Return the [X, Y] coordinate for the center point of the cell that contains the specified text.  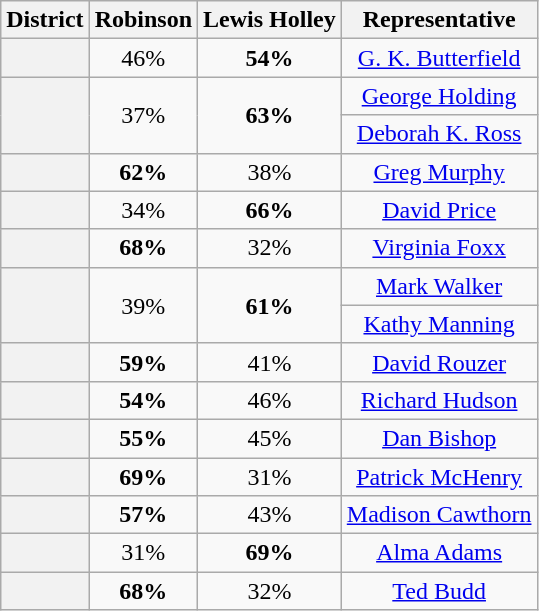
David Rouzer [439, 362]
34% [143, 210]
Dan Bishop [439, 438]
David Price [439, 210]
Kathy Manning [439, 324]
45% [270, 438]
66% [270, 210]
Virginia Foxx [439, 248]
37% [143, 115]
62% [143, 172]
61% [270, 305]
G. K. Butterfield [439, 58]
Ted Budd [439, 591]
Madison Cawthorn [439, 515]
59% [143, 362]
39% [143, 305]
Lewis Holley [270, 20]
41% [270, 362]
63% [270, 115]
Alma Adams [439, 553]
Representative [439, 20]
Greg Murphy [439, 172]
43% [270, 515]
55% [143, 438]
Mark Walker [439, 286]
Richard Hudson [439, 400]
Robinson [143, 20]
District [45, 20]
Deborah K. Ross [439, 134]
57% [143, 515]
38% [270, 172]
George Holding [439, 96]
Patrick McHenry [439, 477]
